Capture the cell that displays the provided text and extract its (X, Y) central coordinate. 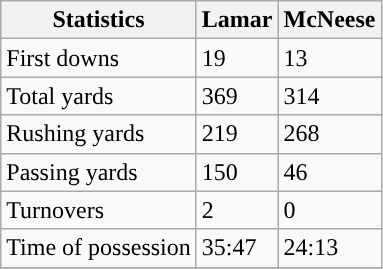
Turnovers (99, 210)
McNeese (330, 20)
46 (330, 172)
2 (237, 210)
219 (237, 134)
Total yards (99, 96)
First downs (99, 58)
35:47 (237, 248)
24:13 (330, 248)
Lamar (237, 20)
19 (237, 58)
369 (237, 96)
Passing yards (99, 172)
13 (330, 58)
Time of possession (99, 248)
0 (330, 210)
150 (237, 172)
314 (330, 96)
268 (330, 134)
Statistics (99, 20)
Rushing yards (99, 134)
